Search for the cell housing the specified text and yield its (x, y) center coordinate. 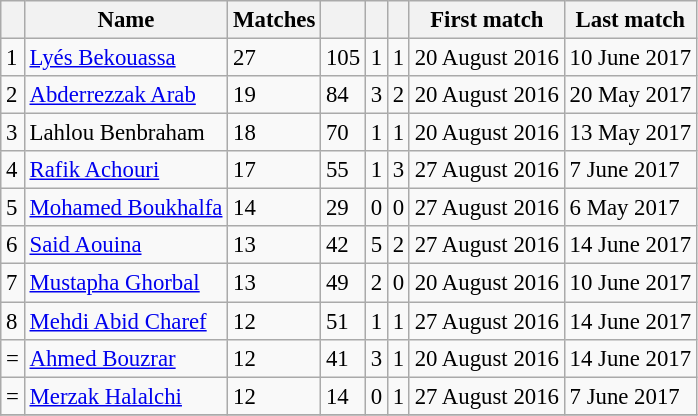
Abderrezzak Arab (126, 95)
41 (344, 358)
49 (344, 283)
6 (12, 245)
51 (344, 321)
Matches (274, 20)
Rafik Achouri (126, 170)
4 (12, 170)
Mehdi Abid Charef (126, 321)
Mustapha Ghorbal (126, 283)
Mohamed Boukhalfa (126, 208)
Last match (630, 20)
29 (344, 208)
Lahlou Benbraham (126, 133)
First match (486, 20)
6 May 2017 (630, 208)
55 (344, 170)
7 (12, 283)
Lyés Bekouassa (126, 58)
20 May 2017 (630, 95)
Merzak Halalchi (126, 396)
13 May 2017 (630, 133)
105 (344, 58)
Said Aouina (126, 245)
8 (12, 321)
27 (274, 58)
18 (274, 133)
Name (126, 20)
42 (344, 245)
70 (344, 133)
17 (274, 170)
84 (344, 95)
Ahmed Bouzrar (126, 358)
19 (274, 95)
